Locate the cell with the specified text and output its [x, y] center coordinate. 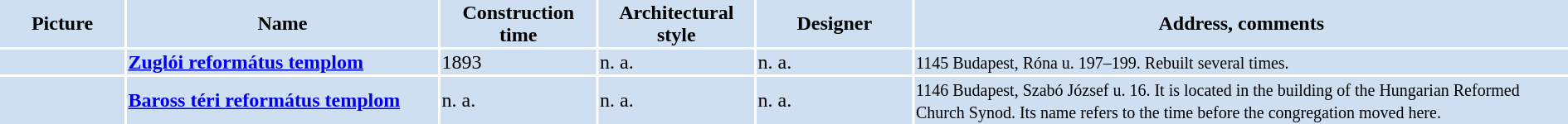
Baross téri református templom [282, 101]
Construction time [519, 23]
Zuglói református templom [282, 62]
Architectural style [677, 23]
Address, comments [1241, 23]
1893 [519, 62]
Picture [62, 23]
1145 Budapest, Róna u. 197–199. Rebuilt several times. [1241, 62]
Name [282, 23]
Designer [835, 23]
